Provide the (X, Y) coordinate of the cell's center where the given text is located.  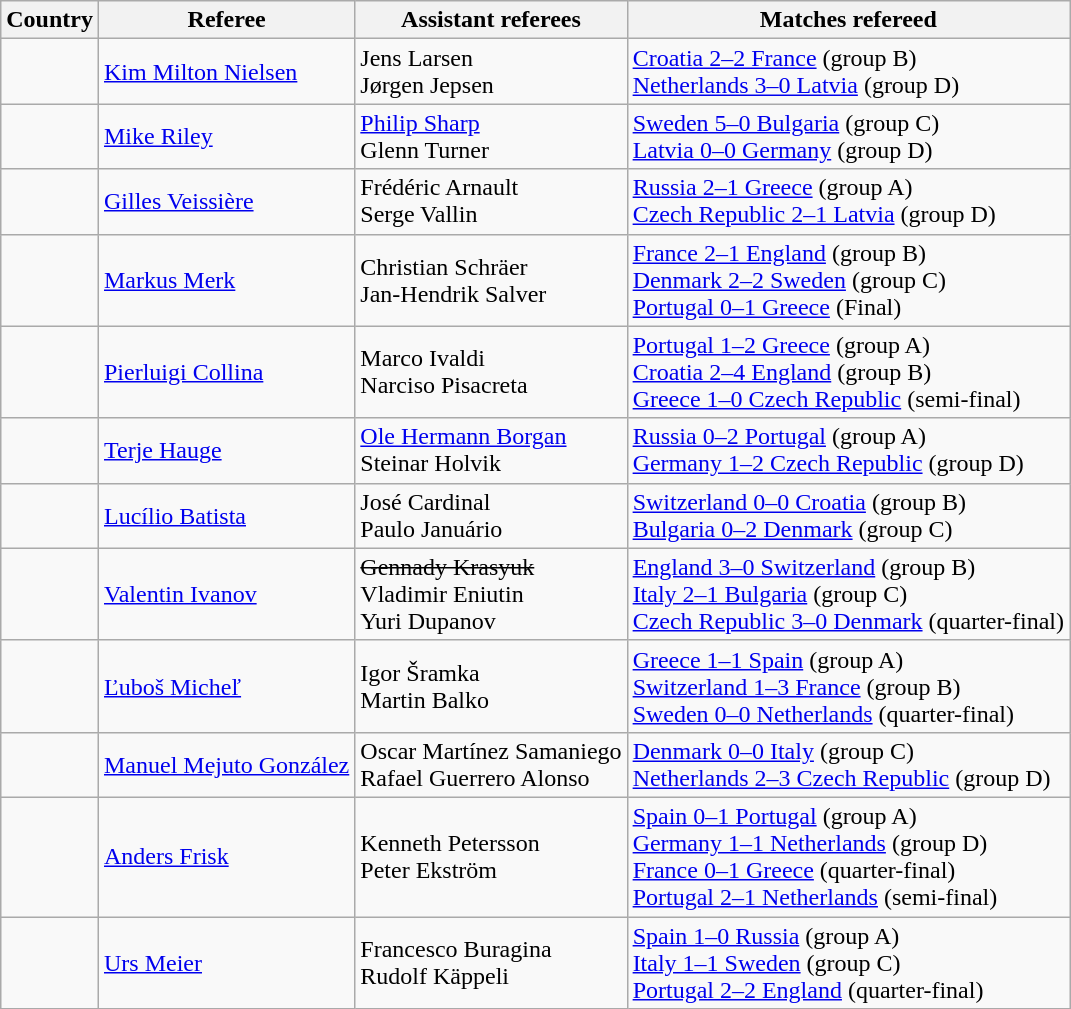
Valentin Ivanov (226, 594)
Kim Milton Nielsen (226, 72)
Denmark 0–0 Italy (group C)Netherlands 2–3 Czech Republic (group D) (848, 764)
Oscar Martínez SamaniegoRafael Guerrero Alonso (491, 764)
Spain 1–0 Russia (group A)Italy 1–1 Sweden (group C)Portugal 2–2 England (quarter-final) (848, 962)
Igor ŠramkaMartin Balko (491, 686)
Kenneth PeterssonPeter Ekström (491, 856)
Mike Riley (226, 136)
Sweden 5–0 Bulgaria (group C)Latvia 0–0 Germany (group D) (848, 136)
Markus Merk (226, 280)
Pierluigi Collina (226, 372)
Philip SharpGlenn Turner (491, 136)
José CardinalPaulo Januário (491, 516)
Russia 2–1 Greece (group A)Czech Republic 2–1 Latvia (group D) (848, 202)
Switzerland 0–0 Croatia (group B)Bulgaria 0–2 Denmark (group C) (848, 516)
Country (50, 20)
Lucílio Batista (226, 516)
Matches refereed (848, 20)
Assistant referees (491, 20)
Terje Hauge (226, 450)
England 3–0 Switzerland (group B)Italy 2–1 Bulgaria (group C)Czech Republic 3–0 Denmark (quarter-final) (848, 594)
Referee (226, 20)
Croatia 2–2 France (group B)Netherlands 3–0 Latvia (group D) (848, 72)
Anders Frisk (226, 856)
France 2–1 England (group B)Denmark 2–2 Sweden (group C)Portugal 0–1 Greece (Final) (848, 280)
Greece 1–1 Spain (group A)Switzerland 1–3 France (group B)Sweden 0–0 Netherlands (quarter-final) (848, 686)
Gilles Veissière (226, 202)
Gennady KrasyukVladimir Eniutin Yuri Dupanov (491, 594)
Manuel Mejuto González (226, 764)
Frédéric ArnaultSerge Vallin (491, 202)
Urs Meier (226, 962)
Ole Hermann BorganSteinar Holvik (491, 450)
Spain 0–1 Portugal (group A)Germany 1–1 Netherlands (group D)France 0–1 Greece (quarter-final)Portugal 2–1 Netherlands (semi-final) (848, 856)
Ľuboš Micheľ (226, 686)
Christian SchräerJan-Hendrik Salver (491, 280)
Marco IvaldiNarciso Pisacreta (491, 372)
Francesco BuraginaRudolf Käppeli (491, 962)
Jens LarsenJørgen Jepsen (491, 72)
Portugal 1–2 Greece (group A)Croatia 2–4 England (group B)Greece 1–0 Czech Republic (semi-final) (848, 372)
Russia 0–2 Portugal (group A)Germany 1–2 Czech Republic (group D) (848, 450)
